Scan for the cell matching the given text and deliver its [x, y] coordinate at center. 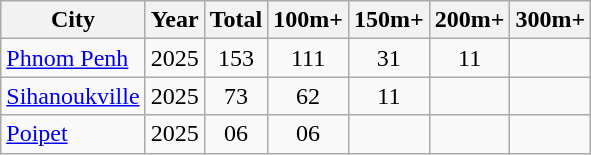
100m+ [308, 20]
31 [388, 58]
Poipet [73, 134]
300m+ [550, 20]
Sihanoukville [73, 96]
153 [236, 58]
62 [308, 96]
Total [236, 20]
City [73, 20]
111 [308, 58]
200m+ [470, 20]
73 [236, 96]
150m+ [388, 20]
Year [174, 20]
Phnom Penh [73, 58]
